Find where the given text appears and provide that cell's center as [X, Y] coordinate. 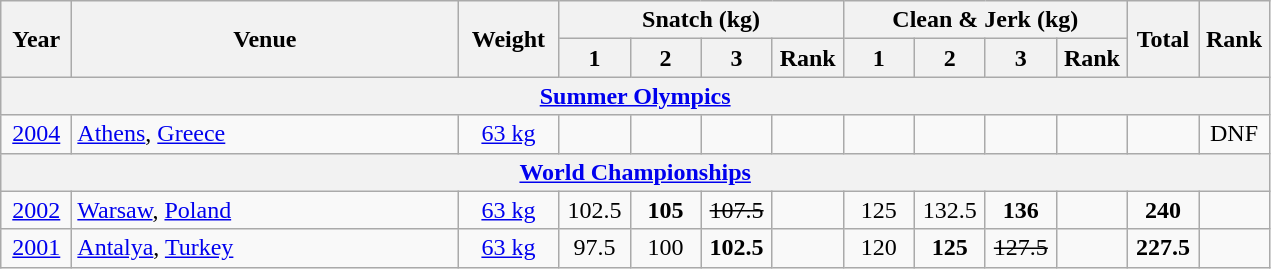
Clean & Jerk (kg) [985, 20]
132.5 [950, 210]
Year [36, 39]
240 [1162, 210]
2004 [36, 134]
Venue [265, 39]
2001 [36, 248]
100 [666, 248]
Summer Olympics [636, 96]
Athens, Greece [265, 134]
Warsaw, Poland [265, 210]
Snatch (kg) [701, 20]
107.5 [736, 210]
120 [878, 248]
136 [1020, 210]
Total [1162, 39]
DNF [1234, 134]
Antalya, Turkey [265, 248]
227.5 [1162, 248]
2002 [36, 210]
Weight [508, 39]
97.5 [594, 248]
127.5 [1020, 248]
World Championships [636, 172]
105 [666, 210]
